Find where the given text appears and provide that cell's center as [X, Y] coordinate. 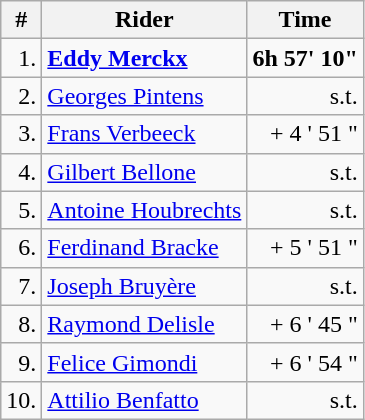
+ 6 ' 45 " [305, 324]
Time [305, 20]
Ferdinand Bracke [144, 248]
+ 4 ' 51 " [305, 134]
+ 6 ' 54 " [305, 362]
2. [22, 96]
Rider [144, 20]
Georges Pintens [144, 96]
7. [22, 286]
Frans Verbeeck [144, 134]
# [22, 20]
Raymond Delisle [144, 324]
5. [22, 210]
1. [22, 58]
Eddy Merckx [144, 58]
9. [22, 362]
Joseph Bruyère [144, 286]
6h 57' 10" [305, 58]
Felice Gimondi [144, 362]
Attilio Benfatto [144, 400]
Antoine Houbrechts [144, 210]
10. [22, 400]
8. [22, 324]
3. [22, 134]
Gilbert Bellone [144, 172]
6. [22, 248]
4. [22, 172]
+ 5 ' 51 " [305, 248]
